Return (x, y) of the center of cell containing provided text 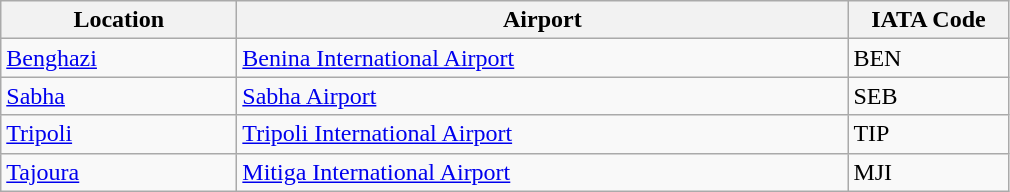
Benina International Airport (542, 58)
MJI (928, 172)
Sabha (119, 96)
Tripoli (119, 134)
Tripoli International Airport (542, 134)
Tajoura (119, 172)
Sabha Airport (542, 96)
TIP (928, 134)
Airport (542, 20)
Location (119, 20)
SEB (928, 96)
IATA Code (928, 20)
Mitiga International Airport (542, 172)
BEN (928, 58)
Benghazi (119, 58)
